Extract the (x, y) coordinate from the center of the cell holding the provided text.  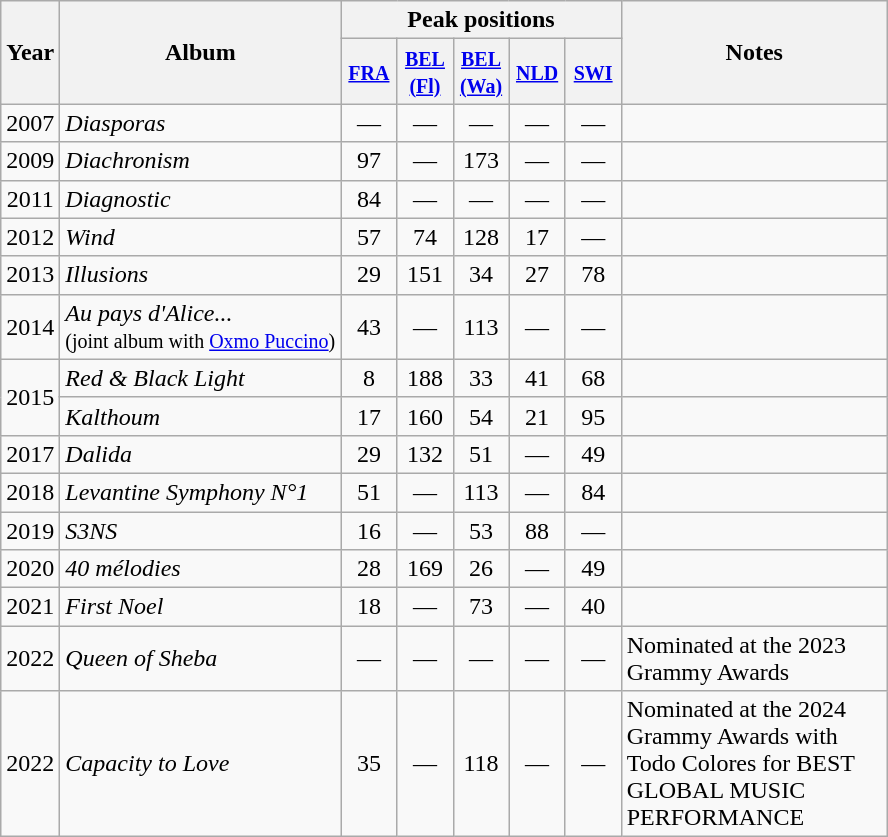
40 mélodies (200, 569)
151 (425, 275)
95 (593, 416)
2020 (30, 569)
88 (537, 531)
2014 (30, 326)
Diachronism (200, 161)
S3NS (200, 531)
73 (481, 607)
57 (369, 237)
Illusions (200, 275)
43 (369, 326)
Diagnostic (200, 199)
2013 (30, 275)
2021 (30, 607)
2007 (30, 123)
169 (425, 569)
NLD (537, 72)
2011 (30, 199)
Au pays d'Alice... (joint album with Oxmo Puccino) (200, 326)
2012 (30, 237)
FRA (369, 72)
Levantine Symphony N°1 (200, 492)
Peak positions (481, 20)
160 (425, 416)
Nominated at the 2024 Grammy Awards with Todo Colores for BEST GLOBAL MUSIC PERFORMANCE (754, 764)
Queen of Sheba (200, 658)
Diasporas (200, 123)
78 (593, 275)
28 (369, 569)
16 (369, 531)
2009 (30, 161)
8 (369, 378)
34 (481, 275)
2017 (30, 454)
21 (537, 416)
2015 (30, 397)
97 (369, 161)
Capacity to Love (200, 764)
35 (369, 764)
26 (481, 569)
118 (481, 764)
27 (537, 275)
18 (369, 607)
Kalthoum (200, 416)
128 (481, 237)
Wind (200, 237)
SWI (593, 72)
Red & Black Light (200, 378)
54 (481, 416)
Dalida (200, 454)
2019 (30, 531)
173 (481, 161)
132 (425, 454)
41 (537, 378)
BEL(Fl) (425, 72)
33 (481, 378)
2018 (30, 492)
Nominated at the 2023 Grammy Awards (754, 658)
68 (593, 378)
First Noel (200, 607)
Year (30, 52)
53 (481, 531)
BEL(Wa) (481, 72)
40 (593, 607)
Notes (754, 52)
74 (425, 237)
Album (200, 52)
188 (425, 378)
